Return (x, y) of the center of cell containing provided text 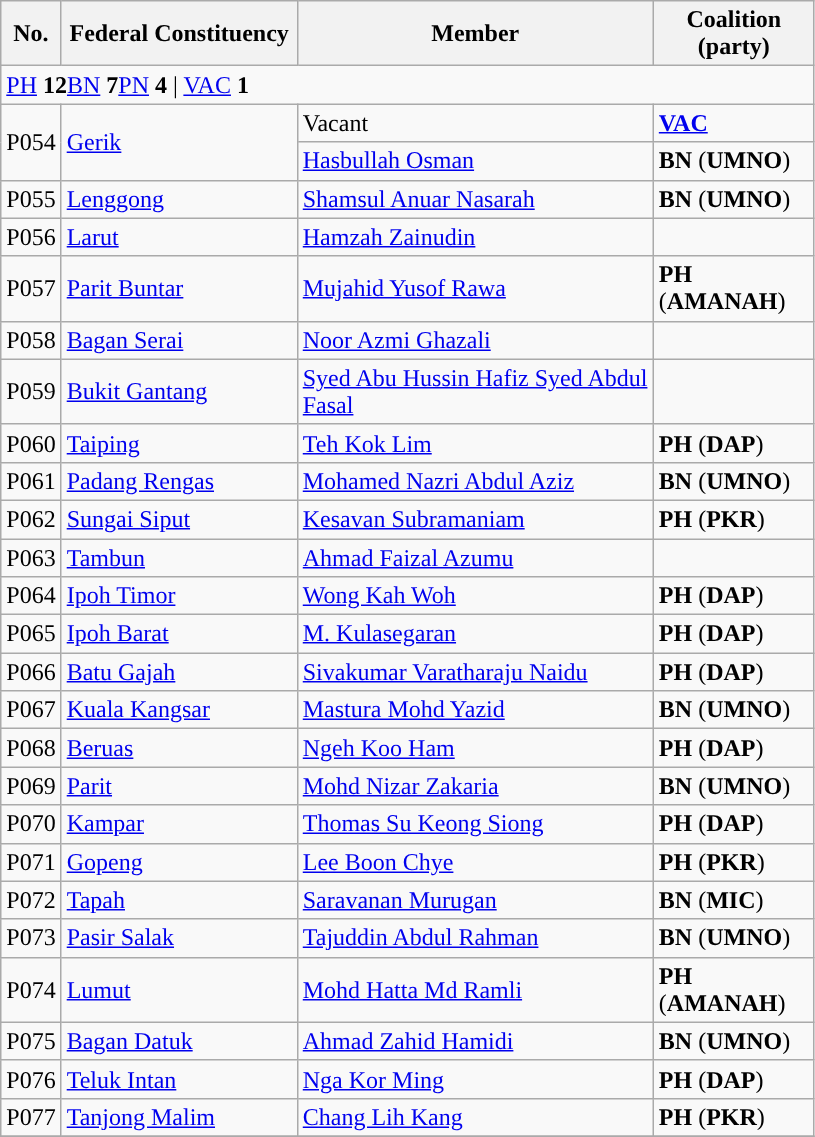
Vacant (475, 123)
No. (31, 34)
Pasir Salak (179, 938)
P077 (31, 1117)
Sivakumar Varatharaju Naidu (475, 672)
Coalition (party) (734, 34)
Parit (179, 786)
VAC (734, 123)
P057 (31, 288)
Nga Kor Ming (475, 1079)
P075 (31, 1041)
Lenggong (179, 199)
Gopeng (179, 862)
Thomas Su Keong Siong (475, 824)
P056 (31, 237)
P063 (31, 557)
Lumut (179, 990)
Mohamed Nazri Abdul Aziz (475, 481)
Ahmad Faizal Azumu (475, 557)
Mastura Mohd Yazid (475, 710)
Gerik (179, 142)
P071 (31, 862)
Tajuddin Abdul Rahman (475, 938)
P055 (31, 199)
Kuala Kangsar (179, 710)
P068 (31, 748)
Saravanan Murugan (475, 900)
Tambun (179, 557)
P067 (31, 710)
Batu Gajah (179, 672)
PH 12BN 7PN 4 | VAC 1 (408, 85)
Beruas (179, 748)
Hasbullah Osman (475, 161)
Federal Constituency (179, 34)
Ipoh Timor (179, 596)
M. Kulasegaran (475, 634)
Bagan Serai (179, 340)
P061 (31, 481)
Larut (179, 237)
Parit Buntar (179, 288)
P054 (31, 142)
BN (MIC) (734, 900)
P066 (31, 672)
P065 (31, 634)
Bukit Gantang (179, 392)
Kesavan Subramaniam (475, 519)
Ipoh Barat (179, 634)
Teh Kok Lim (475, 443)
Taiping (179, 443)
Syed Abu Hussin Hafiz Syed Abdul Fasal (475, 392)
P073 (31, 938)
Mohd Nizar Zakaria (475, 786)
Mohd Hatta Md Ramli (475, 990)
P076 (31, 1079)
P074 (31, 990)
P058 (31, 340)
P059 (31, 392)
P072 (31, 900)
Ahmad Zahid Hamidi (475, 1041)
P064 (31, 596)
Wong Kah Woh (475, 596)
Teluk Intan (179, 1079)
P062 (31, 519)
Padang Rengas (179, 481)
Kampar (179, 824)
Sungai Siput (179, 519)
P060 (31, 443)
Ngeh Koo Ham (475, 748)
P070 (31, 824)
Bagan Datuk (179, 1041)
Member (475, 34)
Noor Azmi Ghazali (475, 340)
Hamzah Zainudin (475, 237)
Tapah (179, 900)
Mujahid Yusof Rawa (475, 288)
P069 (31, 786)
Chang Lih Kang (475, 1117)
Shamsul Anuar Nasarah (475, 199)
Lee Boon Chye (475, 862)
Tanjong Malim (179, 1117)
